Capture the cell that displays the provided text and extract its (X, Y) central coordinate. 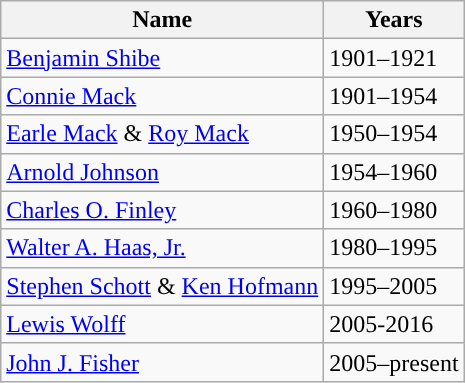
1950–1954 (394, 134)
1980–1995 (394, 248)
Stephen Schott & Ken Hofmann (162, 286)
Lewis Wolff (162, 324)
Benjamin Shibe (162, 58)
Earle Mack & Roy Mack (162, 134)
1901–1954 (394, 96)
1901–1921 (394, 58)
Walter A. Haas, Jr. (162, 248)
John J. Fisher (162, 362)
1954–1960 (394, 172)
1960–1980 (394, 210)
2005–present (394, 362)
2005-2016 (394, 324)
Connie Mack (162, 96)
Name (162, 20)
1995–2005 (394, 286)
Arnold Johnson (162, 172)
Years (394, 20)
Charles O. Finley (162, 210)
